Extract the [x, y] coordinate from the center of the cell holding the provided text.  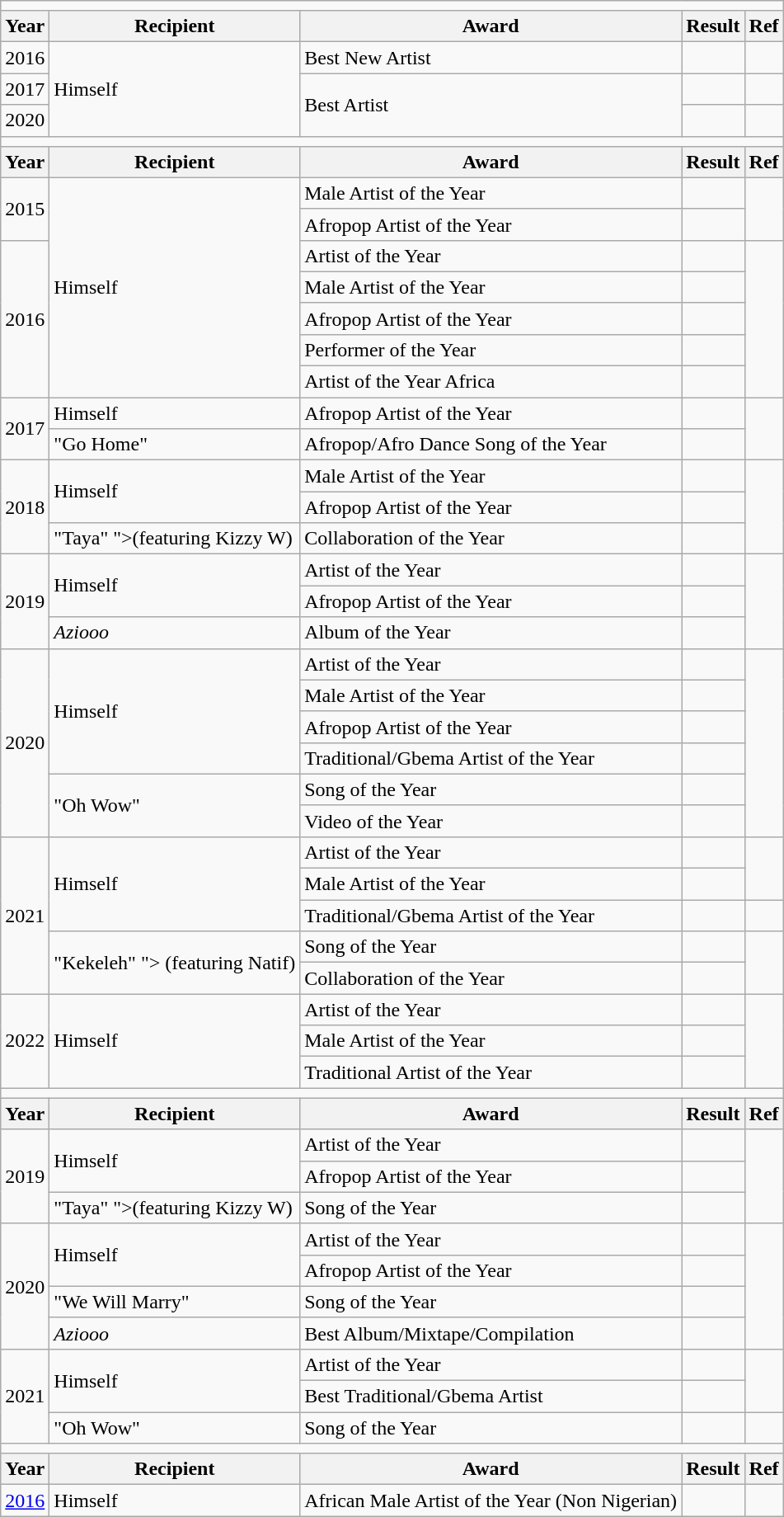
Best Traditional/Gbema Artist [491, 1397]
Best Artist [491, 105]
Afropop/Afro Dance Song of the Year [491, 445]
Best New Artist [491, 58]
African Male Artist of the Year (Non Nigerian) [491, 1501]
Video of the Year [491, 821]
2022 [25, 1041]
2018 [25, 507]
Album of the Year [491, 633]
"We Will Marry" [175, 1302]
Performer of the Year [491, 350]
"Go Home" [175, 445]
"Kekeleh" "> (featuring Natif) [175, 963]
2015 [25, 209]
Best Album/Mixtape/Compilation [491, 1333]
Traditional Artist of the Year [491, 1072]
Artist of the Year Africa [491, 382]
